Return (x, y) of the center of cell containing provided text 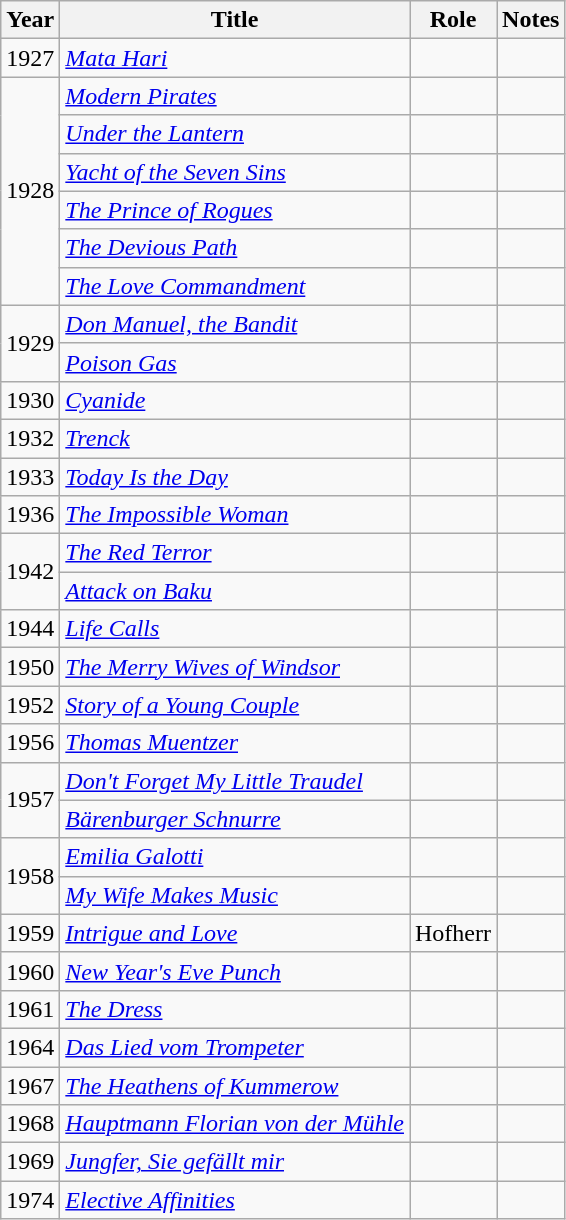
The Dress (235, 1009)
1928 (30, 191)
The Merry Wives of Windsor (235, 667)
1933 (30, 477)
Life Calls (235, 629)
Hofherr (454, 933)
Thomas Muentzer (235, 743)
1961 (30, 1009)
The Red Terror (235, 553)
1927 (30, 58)
1960 (30, 971)
Don Manuel, the Bandit (235, 324)
The Impossible Woman (235, 515)
1958 (30, 876)
Intrigue and Love (235, 933)
1957 (30, 800)
The Love Commandment (235, 286)
1956 (30, 743)
Trenck (235, 438)
Jungfer, Sie gefällt mir (235, 1162)
1929 (30, 343)
Notes (531, 20)
1932 (30, 438)
Poison Gas (235, 362)
Yacht of the Seven Sins (235, 172)
1964 (30, 1047)
Story of a Young Couple (235, 705)
1959 (30, 933)
The Prince of Rogues (235, 210)
The Heathens of Kummerow (235, 1085)
The Devious Path (235, 248)
Attack on Baku (235, 591)
Cyanide (235, 400)
Year (30, 20)
Today Is the Day (235, 477)
Title (235, 20)
1944 (30, 629)
Hauptmann Florian von der Mühle (235, 1124)
1930 (30, 400)
Under the Lantern (235, 134)
Elective Affinities (235, 1200)
1969 (30, 1162)
My Wife Makes Music (235, 895)
New Year's Eve Punch (235, 971)
1974 (30, 1200)
Emilia Galotti (235, 857)
Bärenburger Schnurre (235, 819)
Role (454, 20)
Don't Forget My Little Traudel (235, 781)
1967 (30, 1085)
1942 (30, 572)
1968 (30, 1124)
Modern Pirates (235, 96)
1952 (30, 705)
1936 (30, 515)
Das Lied vom Trompeter (235, 1047)
Mata Hari (235, 58)
1950 (30, 667)
